Capture the cell that displays the provided text and extract its (x, y) central coordinate. 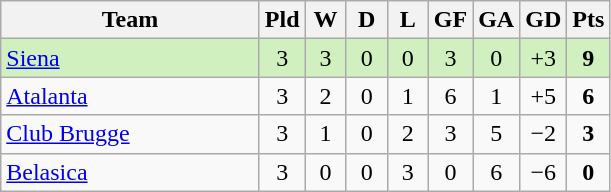
9 (588, 58)
Belasica (130, 172)
Siena (130, 58)
D (366, 20)
GF (450, 20)
W (326, 20)
L (408, 20)
+5 (544, 96)
−2 (544, 134)
Team (130, 20)
Club Brugge (130, 134)
GD (544, 20)
Atalanta (130, 96)
+3 (544, 58)
GA (496, 20)
5 (496, 134)
−6 (544, 172)
Pld (282, 20)
Pts (588, 20)
